Determine the (X, Y) coordinate at the center of the cell enclosing the given text.  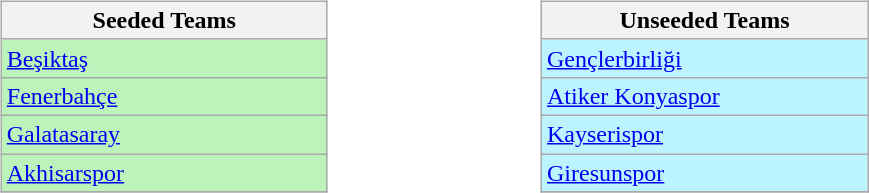
Galatasaray (164, 134)
Seeded Teams (164, 20)
Akhisarspor (164, 173)
Gençlerbirliği (704, 58)
Fenerbahçe (164, 96)
Giresunspor (704, 173)
Unseeded Teams (704, 20)
Beşiktaş (164, 58)
Atiker Konyaspor (704, 96)
Kayserispor (704, 134)
